Find where the given text appears and provide that cell's center as [x, y] coordinate. 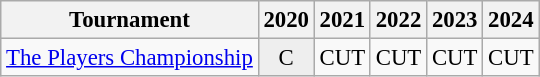
2020 [286, 20]
2023 [455, 20]
The Players Championship [130, 58]
2024 [511, 20]
2021 [342, 20]
C [286, 58]
Tournament [130, 20]
2022 [398, 20]
